For the text-containing cell, return its midpoint in (X, Y) coordinate format. 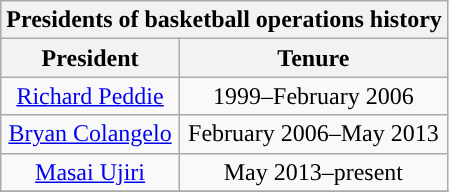
Bryan Colangelo (90, 134)
Presidents of basketball operations history (224, 20)
1999–February 2006 (313, 96)
Masai Ujiri (90, 172)
Richard Peddie (90, 96)
May 2013–present (313, 172)
President (90, 58)
Tenure (313, 58)
February 2006–May 2013 (313, 134)
